For the text-containing cell, return its midpoint in [X, Y] coordinate format. 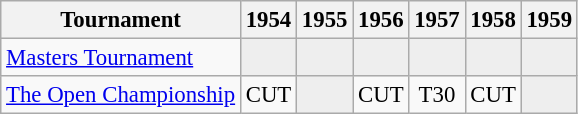
1958 [493, 20]
1954 [268, 20]
1955 [325, 20]
1959 [549, 20]
T30 [437, 95]
1957 [437, 20]
1956 [381, 20]
Tournament [121, 20]
Masters Tournament [121, 58]
The Open Championship [121, 95]
